Extract the (x, y) coordinate from the center of the cell holding the provided text.  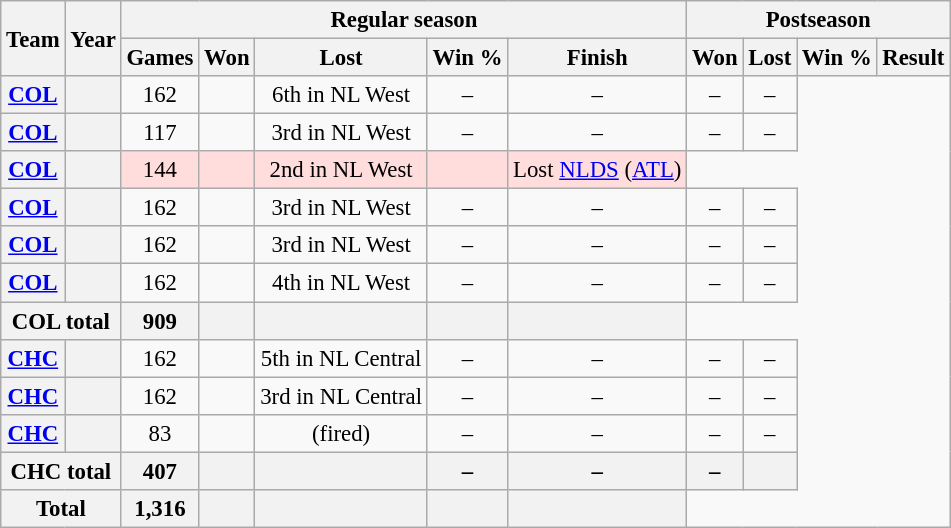
Team (33, 38)
Regular season (404, 20)
6th in NL West (341, 95)
Total (61, 509)
(fired) (341, 433)
5th in NL Central (341, 358)
1,316 (160, 509)
Year (93, 38)
144 (160, 170)
83 (160, 433)
COL total (61, 321)
Postseason (818, 20)
3rd in NL Central (341, 396)
Result (914, 58)
2nd in NL West (341, 170)
909 (160, 321)
Finish (598, 58)
Games (160, 58)
4th in NL West (341, 283)
Lost NLDS (ATL) (598, 170)
407 (160, 471)
117 (160, 133)
CHC total (61, 471)
